Return [X, Y] of the center of cell containing provided text 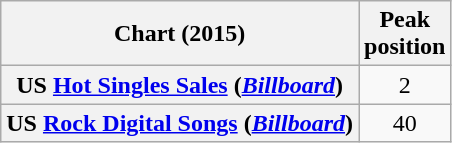
Peakposition [405, 34]
US Rock Digital Songs (Billboard) [180, 123]
2 [405, 85]
40 [405, 123]
US Hot Singles Sales (Billboard) [180, 85]
Chart (2015) [180, 34]
